Detect which cell encompasses the target text, then output its (X, Y) center coordinate. 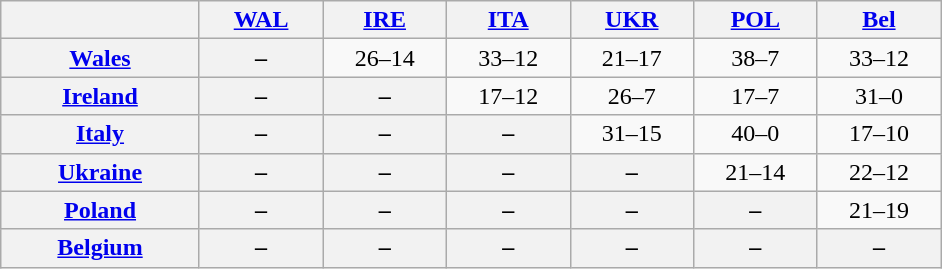
40–0 (756, 134)
17–7 (756, 96)
Belgium (100, 248)
17–10 (879, 134)
17–12 (508, 96)
31–0 (879, 96)
UKR (632, 20)
26–14 (385, 58)
Wales (100, 58)
21–17 (632, 58)
Ireland (100, 96)
22–12 (879, 172)
ITA (508, 20)
IRE (385, 20)
Poland (100, 210)
38–7 (756, 58)
21–19 (879, 210)
21–14 (756, 172)
Italy (100, 134)
WAL (261, 20)
Ukraine (100, 172)
Bel (879, 20)
31–15 (632, 134)
26–7 (632, 96)
POL (756, 20)
